Detect which cell encompasses the target text, then output its (X, Y) center coordinate. 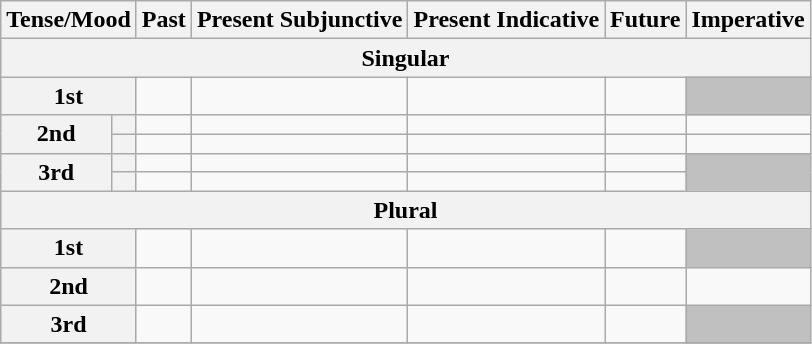
Present Subjunctive (300, 20)
Future (646, 20)
Singular (406, 58)
Present Indicative (506, 20)
Imperative (748, 20)
Tense/Mood (69, 20)
Plural (406, 210)
Past (164, 20)
